Provide the (x, y) coordinate of the cell's center where the given text is located.  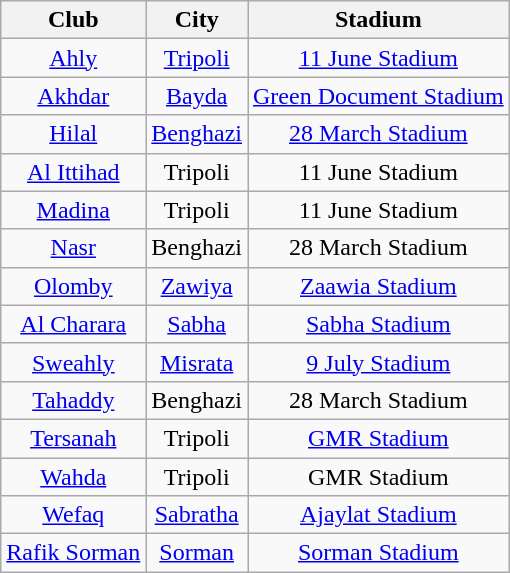
Wefaq (74, 515)
Green Document Stadium (379, 96)
Sabha Stadium (379, 324)
Sweahly (74, 362)
Sorman (197, 553)
Al Ittihad (74, 172)
Olomby (74, 286)
Sorman Stadium (379, 553)
City (197, 20)
Tersanah (74, 438)
Rafik Sorman (74, 553)
Zaawia Stadium (379, 286)
Al Charara (74, 324)
Zawiya (197, 286)
Nasr (74, 248)
9 July Stadium (379, 362)
Hilal (74, 134)
Misrata (197, 362)
Bayda (197, 96)
Club (74, 20)
Madina (74, 210)
Stadium (379, 20)
Akhdar (74, 96)
Tahaddy (74, 400)
Sabratha (197, 515)
Wahda (74, 477)
Ajaylat Stadium (379, 515)
Ahly (74, 58)
Sabha (197, 324)
